Detect which cell encompasses the target text, then output its [X, Y] center coordinate. 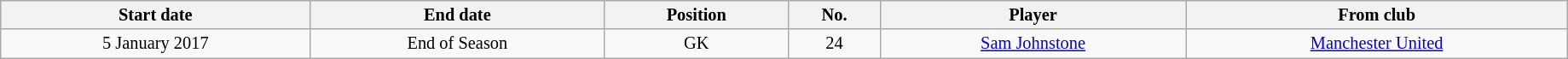
5 January 2017 [155, 44]
Start date [155, 15]
GK [697, 44]
End date [457, 15]
No. [834, 15]
24 [834, 44]
Position [697, 15]
Sam Johnstone [1033, 44]
Manchester United [1376, 44]
From club [1376, 15]
Player [1033, 15]
End of Season [457, 44]
